Provide the (X, Y) coordinate of the cell's center where the given text is located.  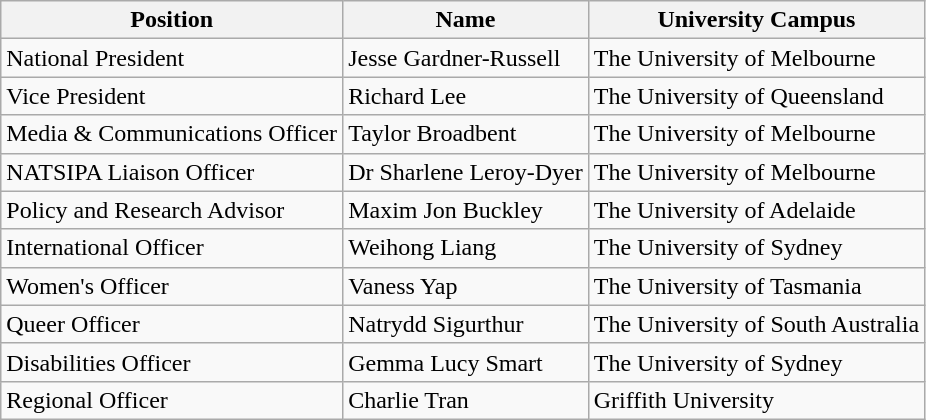
Women's Officer (172, 286)
Position (172, 20)
Media & Communications Officer (172, 134)
Queer Officer (172, 324)
Vaness Yap (466, 286)
Policy and Research Advisor (172, 210)
Griffith University (756, 400)
Taylor Broadbent (466, 134)
NATSIPA Liaison Officer (172, 172)
Weihong Liang (466, 248)
University Campus (756, 20)
Richard Lee (466, 96)
Maxim Jon Buckley (466, 210)
Regional Officer (172, 400)
Vice President (172, 96)
Dr Sharlene Leroy-Dyer (466, 172)
The University of Queensland (756, 96)
The University of South Australia (756, 324)
Natrydd Sigurthur (466, 324)
Name (466, 20)
Gemma Lucy Smart (466, 362)
National President (172, 58)
The University of Adelaide (756, 210)
International Officer (172, 248)
The University of Tasmania (756, 286)
Disabilities Officer (172, 362)
Charlie Tran (466, 400)
Jesse Gardner-Russell (466, 58)
